Detect which cell encompasses the target text, then output its (X, Y) center coordinate. 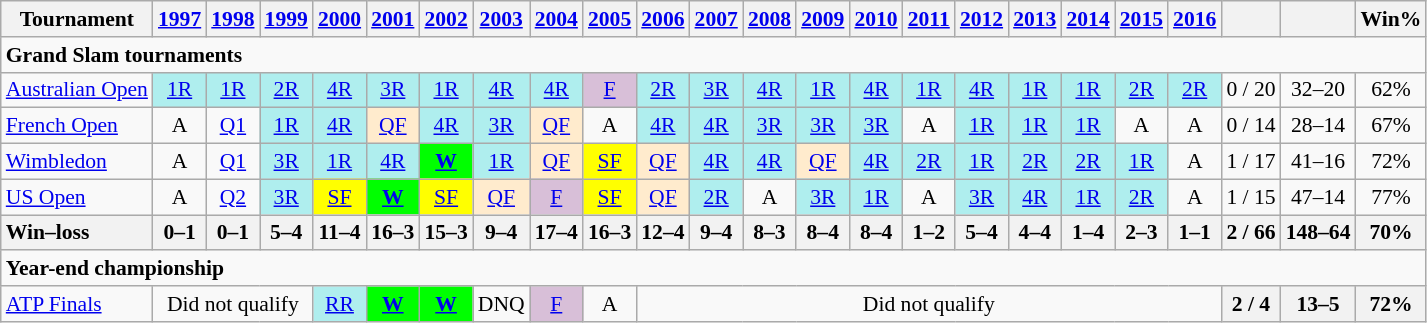
2009 (822, 19)
Grand Slam tournaments (714, 55)
Wimbledon (77, 162)
41–16 (1318, 162)
8–3 (770, 233)
4–4 (1034, 233)
2002 (446, 19)
17–4 (556, 233)
2007 (716, 19)
2001 (392, 19)
13–5 (1318, 304)
2015 (1142, 19)
28–14 (1318, 126)
2008 (770, 19)
1–4 (1088, 233)
2011 (929, 19)
12–4 (662, 233)
2005 (610, 19)
DNQ (502, 304)
67% (1392, 126)
77% (1392, 197)
0 / 20 (1250, 90)
US Open (77, 197)
62% (1392, 90)
RR (340, 304)
11–4 (340, 233)
Win–loss (77, 233)
1999 (286, 19)
2010 (876, 19)
1–1 (1194, 233)
2006 (662, 19)
1–2 (929, 233)
2004 (556, 19)
ATP Finals (77, 304)
1 / 15 (1250, 197)
Australian Open (77, 90)
1998 (232, 19)
70% (1392, 233)
2003 (502, 19)
148–64 (1318, 233)
2012 (982, 19)
2000 (340, 19)
2–3 (1142, 233)
1 / 17 (1250, 162)
2013 (1034, 19)
2 / 4 (1250, 304)
15–3 (446, 233)
Tournament (77, 19)
Win% (1392, 19)
Year-end championship (714, 269)
1997 (180, 19)
Q2 (232, 197)
32–20 (1318, 90)
0 / 14 (1250, 126)
2 / 66 (1250, 233)
French Open (77, 126)
47–14 (1318, 197)
2016 (1194, 19)
2014 (1088, 19)
